Output the (x, y) coordinate of the center of the cell containing the given text.  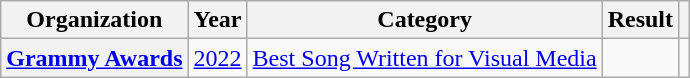
Organization (94, 20)
Result (640, 20)
Best Song Written for Visual Media (424, 58)
Year (218, 20)
Grammy Awards (94, 58)
2022 (218, 58)
Category (424, 20)
